Find where the given text appears and provide that cell's center as [x, y] coordinate. 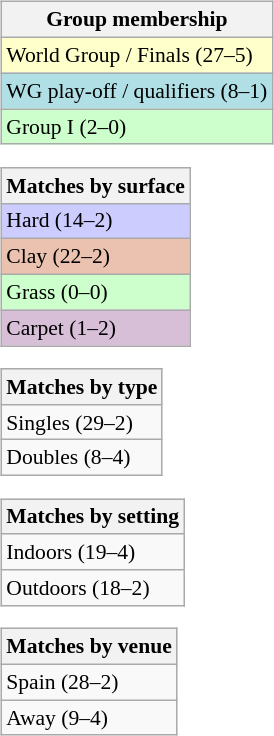
Away (9–4) [89, 718]
Matches by surface [96, 185]
Clay (22–2) [96, 257]
World Group / Finals (27–5) [136, 55]
Group membership [136, 20]
Doubles (8–4) [82, 458]
Matches by type [82, 387]
Grass (0–0) [96, 292]
Group I (2–0) [136, 127]
Indoors (19–4) [92, 552]
Spain (28–2) [89, 682]
WG play-off / qualifiers (8–1) [136, 91]
Carpet (1–2) [96, 328]
Matches by venue [89, 647]
Matches by setting [92, 517]
Outdoors (18–2) [92, 588]
Hard (14–2) [96, 221]
Singles (29–2) [82, 422]
